Scan for the cell matching the given text and deliver its [x, y] coordinate at center. 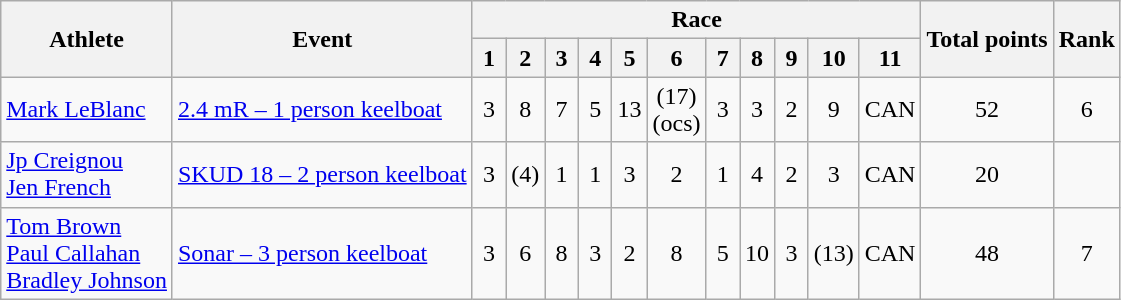
20 [987, 174]
Total points [987, 39]
Mark LeBlanc [87, 110]
52 [987, 110]
Athlete [87, 39]
Event [322, 39]
Rank [1086, 39]
(13) [834, 253]
Race [696, 20]
Jp CreignouJen French [87, 174]
(4) [526, 174]
11 [890, 58]
(17) (ocs) [676, 110]
2.4 mR – 1 person keelboat [322, 110]
48 [987, 253]
Tom BrownPaul CallahanBradley Johnson [87, 253]
Sonar – 3 person keelboat [322, 253]
13 [630, 110]
SKUD 18 – 2 person keelboat [322, 174]
